Capture the cell that displays the provided text and extract its (X, Y) central coordinate. 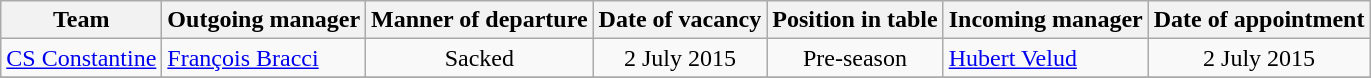
Date of vacancy (680, 20)
Position in table (855, 20)
CS Constantine (82, 58)
Sacked (480, 58)
Pre-season (855, 58)
François Bracci (264, 58)
Incoming manager (1046, 20)
Manner of departure (480, 20)
Outgoing manager (264, 20)
Hubert Velud (1046, 58)
Date of appointment (1259, 20)
Team (82, 20)
